Locate the cell with the specified text and output its [X, Y] center coordinate. 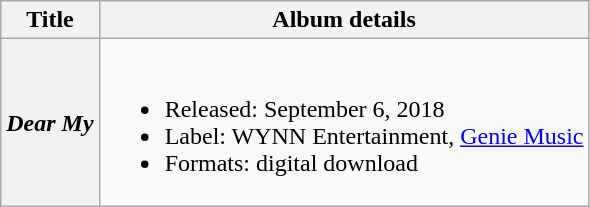
Released: September 6, 2018Label: WYNN Entertainment, Genie MusicFormats: digital download [344, 122]
Dear My [50, 122]
Album details [344, 20]
Title [50, 20]
